Find where the given text appears and provide that cell's center as (x, y) coordinate. 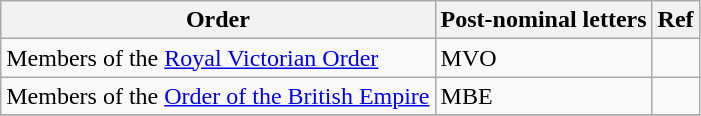
MVO (544, 58)
Members of the Order of the British Empire (218, 96)
Members of the Royal Victorian Order (218, 58)
MBE (544, 96)
Order (218, 20)
Post-nominal letters (544, 20)
Ref (676, 20)
